Locate the cell with the specified text and output its (X, Y) center coordinate. 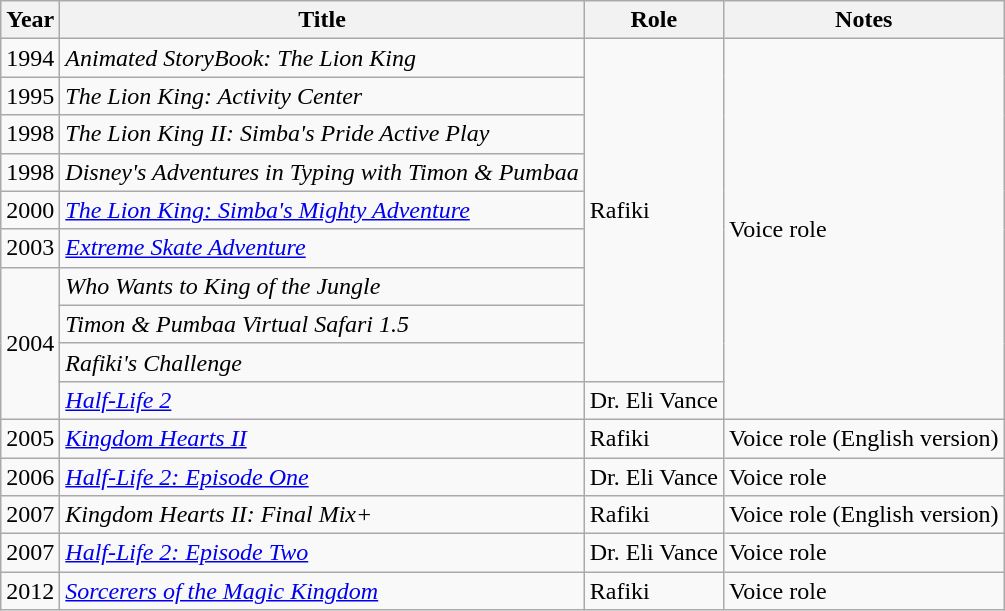
Kingdom Hearts II: Final Mix+ (322, 515)
Rafiki's Challenge (322, 362)
Timon & Pumbaa Virtual Safari 1.5 (322, 324)
Animated StoryBook: The Lion King (322, 58)
1994 (30, 58)
2005 (30, 438)
Extreme Skate Adventure (322, 248)
2004 (30, 343)
Notes (864, 20)
Half-Life 2: Episode One (322, 477)
Who Wants to King of the Jungle (322, 286)
2000 (30, 210)
The Lion King: Simba's Mighty Adventure (322, 210)
Year (30, 20)
Half-Life 2: Episode Two (322, 553)
Kingdom Hearts II (322, 438)
The Lion King: Activity Center (322, 96)
2003 (30, 248)
Title (322, 20)
Sorcerers of the Magic Kingdom (322, 591)
2012 (30, 591)
Half-Life 2 (322, 400)
The Lion King II: Simba's Pride Active Play (322, 134)
Disney's Adventures in Typing with Timon & Pumbaa (322, 172)
Role (654, 20)
1995 (30, 96)
2006 (30, 477)
